Extract the [X, Y] coordinate from the center of the cell holding the provided text.  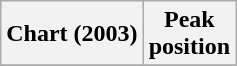
Peakposition [189, 34]
Chart (2003) [72, 34]
